Detect which cell encompasses the target text, then output its (x, y) center coordinate. 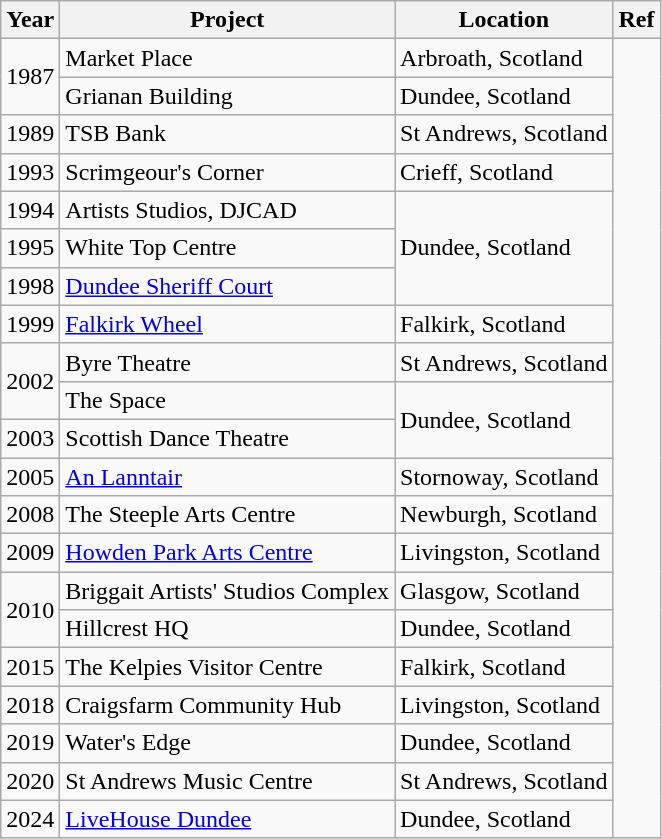
1987 (30, 77)
The Space (228, 400)
TSB Bank (228, 134)
Market Place (228, 58)
Grianan Building (228, 96)
2005 (30, 477)
Scrimgeour's Corner (228, 172)
Location (504, 20)
2008 (30, 515)
1998 (30, 286)
Crieff, Scotland (504, 172)
2015 (30, 667)
The Kelpies Visitor Centre (228, 667)
2018 (30, 705)
Dundee Sheriff Court (228, 286)
1993 (30, 172)
Glasgow, Scotland (504, 591)
Scottish Dance Theatre (228, 438)
St Andrews Music Centre (228, 781)
Byre Theatre (228, 362)
2002 (30, 381)
1994 (30, 210)
2010 (30, 610)
Briggait Artists' Studios Complex (228, 591)
2019 (30, 743)
An Lanntair (228, 477)
Craigsfarm Community Hub (228, 705)
1999 (30, 324)
Howden Park Arts Centre (228, 553)
Falkirk Wheel (228, 324)
Stornoway, Scotland (504, 477)
2024 (30, 819)
Hillcrest HQ (228, 629)
White Top Centre (228, 248)
Water's Edge (228, 743)
Year (30, 20)
Newburgh, Scotland (504, 515)
Artists Studios, DJCAD (228, 210)
Ref (636, 20)
1995 (30, 248)
LiveHouse Dundee (228, 819)
2003 (30, 438)
2020 (30, 781)
The Steeple Arts Centre (228, 515)
2009 (30, 553)
Project (228, 20)
Arbroath, Scotland (504, 58)
1989 (30, 134)
